Return the [x, y] coordinate for the center point of the cell that contains the specified text.  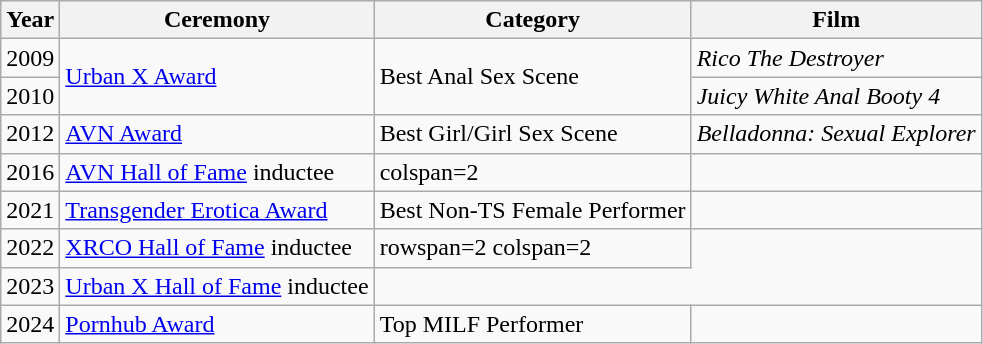
Film [836, 20]
rowspan=2 colspan=2 [532, 248]
2010 [30, 96]
Pornhub Award [217, 324]
Ceremony [217, 20]
2023 [30, 286]
2021 [30, 210]
Category [532, 20]
Best Non-TS Female Performer [532, 210]
2024 [30, 324]
Belladonna: Sexual Explorer [836, 134]
Urban X Hall of Fame inductee [217, 286]
Juicy White Anal Booty 4 [836, 96]
Rico The Destroyer [836, 58]
2009 [30, 58]
colspan=2 [532, 172]
Best Girl/Girl Sex Scene [532, 134]
2016 [30, 172]
AVN Hall of Fame inductee [217, 172]
Top MILF Performer [532, 324]
Year [30, 20]
XRCO Hall of Fame inductee [217, 248]
AVN Award [217, 134]
Transgender Erotica Award [217, 210]
Urban X Award [217, 77]
Best Anal Sex Scene [532, 77]
2012 [30, 134]
2022 [30, 248]
